Locate the cell with the specified text and output its [X, Y] center coordinate. 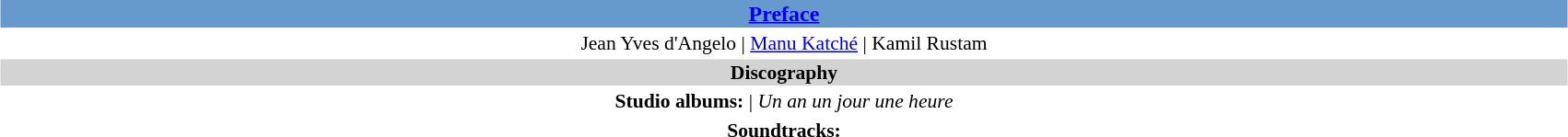
Preface [784, 14]
Studio albums: | Un an un jour une heure [784, 101]
Jean Yves d'Angelo | Manu Katché | Kamil Rustam [784, 43]
Discography [784, 72]
